Return (X, Y) of the center of cell containing provided text 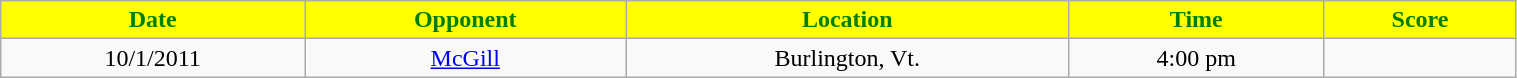
Score (1420, 20)
4:00 pm (1196, 58)
Opponent (466, 20)
Date (153, 20)
McGill (466, 58)
Time (1196, 20)
Location (848, 20)
Burlington, Vt. (848, 58)
10/1/2011 (153, 58)
